Identify which cell holds the provided text, then report its [x, y] central coordinate. 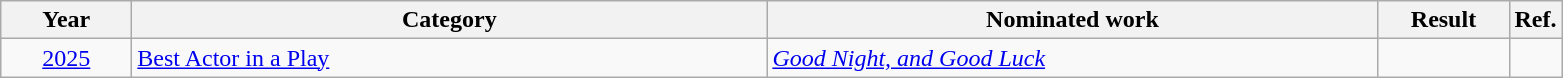
Best Actor in a Play [450, 58]
Good Night, and Good Luck [1072, 58]
Nominated work [1072, 20]
Year [66, 20]
Category [450, 20]
Result [1444, 20]
Ref. [1536, 20]
2025 [66, 58]
